Scan for the cell matching the given text and deliver its (X, Y) coordinate at center. 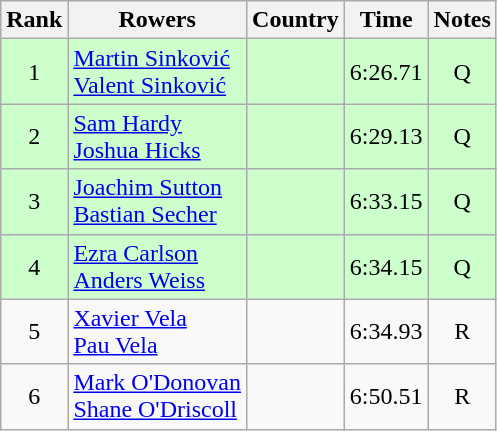
Martin SinkovićValent Sinković (158, 72)
6:50.51 (386, 396)
Ezra CarlsonAnders Weiss (158, 266)
6:26.71 (386, 72)
4 (34, 266)
6 (34, 396)
Rowers (158, 20)
Xavier VelaPau Vela (158, 332)
Notes (462, 20)
6:34.93 (386, 332)
2 (34, 136)
1 (34, 72)
Rank (34, 20)
6:33.15 (386, 202)
Country (296, 20)
3 (34, 202)
Time (386, 20)
5 (34, 332)
6:29.13 (386, 136)
Joachim SuttonBastian Secher (158, 202)
6:34.15 (386, 266)
Mark O'DonovanShane O'Driscoll (158, 396)
Sam HardyJoshua Hicks (158, 136)
